Scan for the cell matching the given text and deliver its (X, Y) coordinate at center. 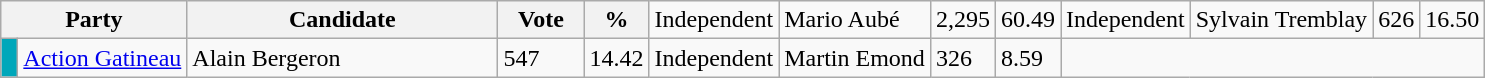
547 (541, 58)
2,295 (962, 20)
Candidate (342, 20)
Vote (541, 20)
60.49 (1028, 20)
326 (962, 58)
16.50 (1452, 20)
Martin Emond (855, 58)
Sylvain Tremblay (1281, 20)
% (616, 20)
Mario Aubé (855, 20)
Alain Bergeron (342, 58)
626 (1396, 20)
8.59 (1028, 58)
14.42 (616, 58)
Party (94, 20)
Action Gatineau (102, 58)
